Return (X, Y) of the center of cell containing provided text 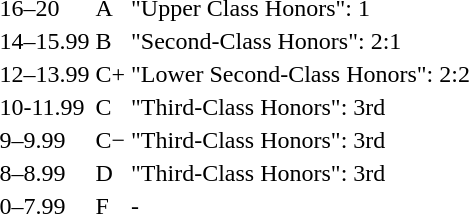
C+ (110, 74)
D (110, 173)
B (110, 41)
C (110, 107)
C− (110, 140)
